Scan for the cell matching the given text and deliver its [x, y] coordinate at center. 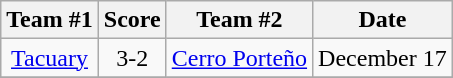
Cerro Porteño [239, 58]
December 17 [383, 58]
Tacuary [50, 58]
Score [132, 20]
Team #2 [239, 20]
Team #1 [50, 20]
3-2 [132, 58]
Date [383, 20]
